Find where the given text appears and provide that cell's center as [x, y] coordinate. 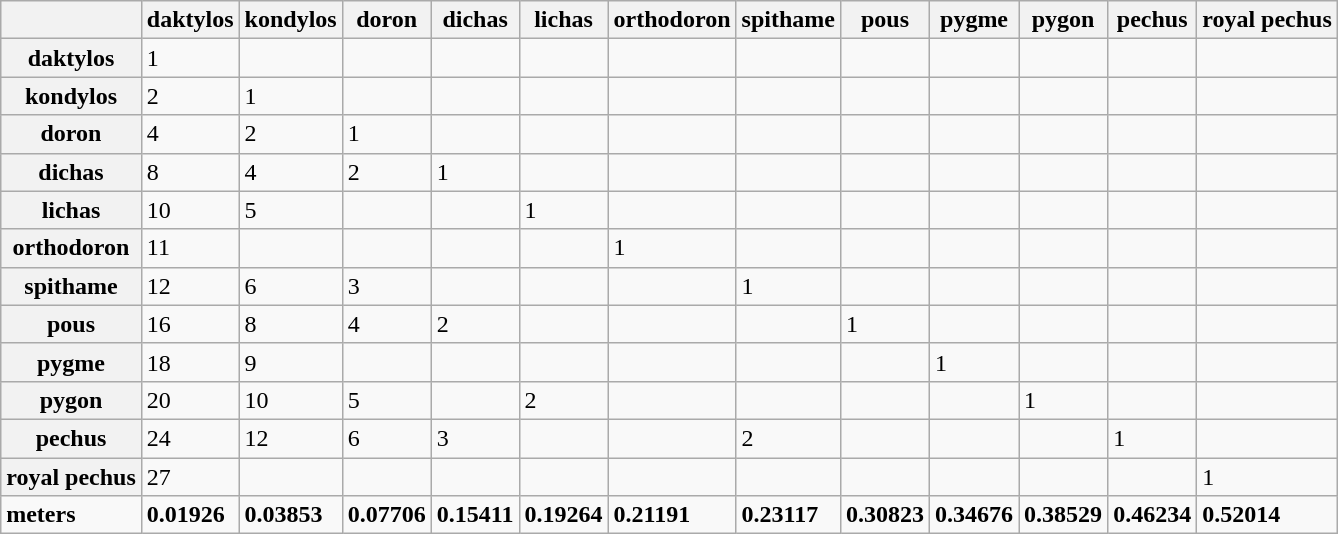
11 [190, 248]
0.30823 [884, 515]
27 [190, 477]
0.03853 [290, 515]
0.15411 [475, 515]
0.34676 [974, 515]
0.52014 [1268, 515]
0.19264 [564, 515]
16 [190, 324]
18 [190, 362]
0.46234 [1152, 515]
0.21191 [672, 515]
0.38529 [1064, 515]
0.07706 [386, 515]
0.01926 [190, 515]
meters [72, 515]
0.23117 [788, 515]
24 [190, 438]
9 [290, 362]
20 [190, 400]
